Identify which cell holds the provided text, then report its (X, Y) central coordinate. 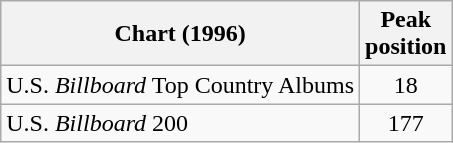
Peakposition (406, 34)
U.S. Billboard Top Country Albums (180, 85)
Chart (1996) (180, 34)
U.S. Billboard 200 (180, 123)
18 (406, 85)
177 (406, 123)
